Find where the given text appears and provide that cell's center as (x, y) coordinate. 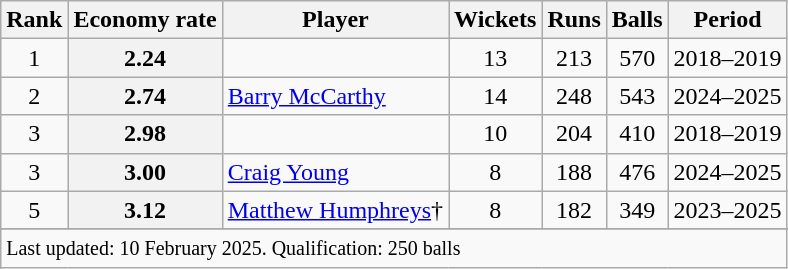
2 (34, 96)
3.00 (145, 172)
3.12 (145, 210)
Economy rate (145, 20)
5 (34, 210)
188 (574, 172)
Wickets (496, 20)
213 (574, 58)
248 (574, 96)
570 (637, 58)
543 (637, 96)
2.24 (145, 58)
Runs (574, 20)
10 (496, 134)
Balls (637, 20)
349 (637, 210)
13 (496, 58)
Barry McCarthy (335, 96)
182 (574, 210)
2023–2025 (728, 210)
Last updated: 10 February 2025. Qualification: 250 balls (394, 248)
Matthew Humphreys† (335, 210)
204 (574, 134)
Period (728, 20)
2.98 (145, 134)
Rank (34, 20)
Player (335, 20)
410 (637, 134)
476 (637, 172)
14 (496, 96)
1 (34, 58)
Craig Young (335, 172)
2.74 (145, 96)
